Scan for the cell matching the given text and deliver its (X, Y) coordinate at center. 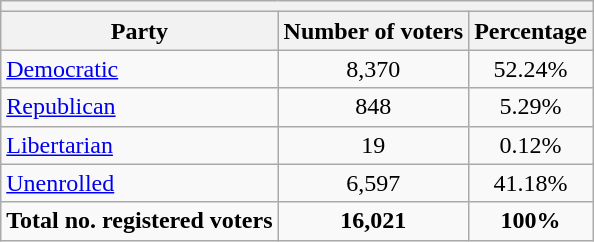
52.24% (531, 69)
Unenrolled (140, 183)
5.29% (531, 107)
Democratic (140, 69)
Number of voters (374, 31)
100% (531, 221)
16,021 (374, 221)
848 (374, 107)
19 (374, 145)
Total no. registered voters (140, 221)
0.12% (531, 145)
Party (140, 31)
6,597 (374, 183)
Republican (140, 107)
41.18% (531, 183)
8,370 (374, 69)
Percentage (531, 31)
Libertarian (140, 145)
